Search for the cell housing the specified text and yield its [X, Y] center coordinate. 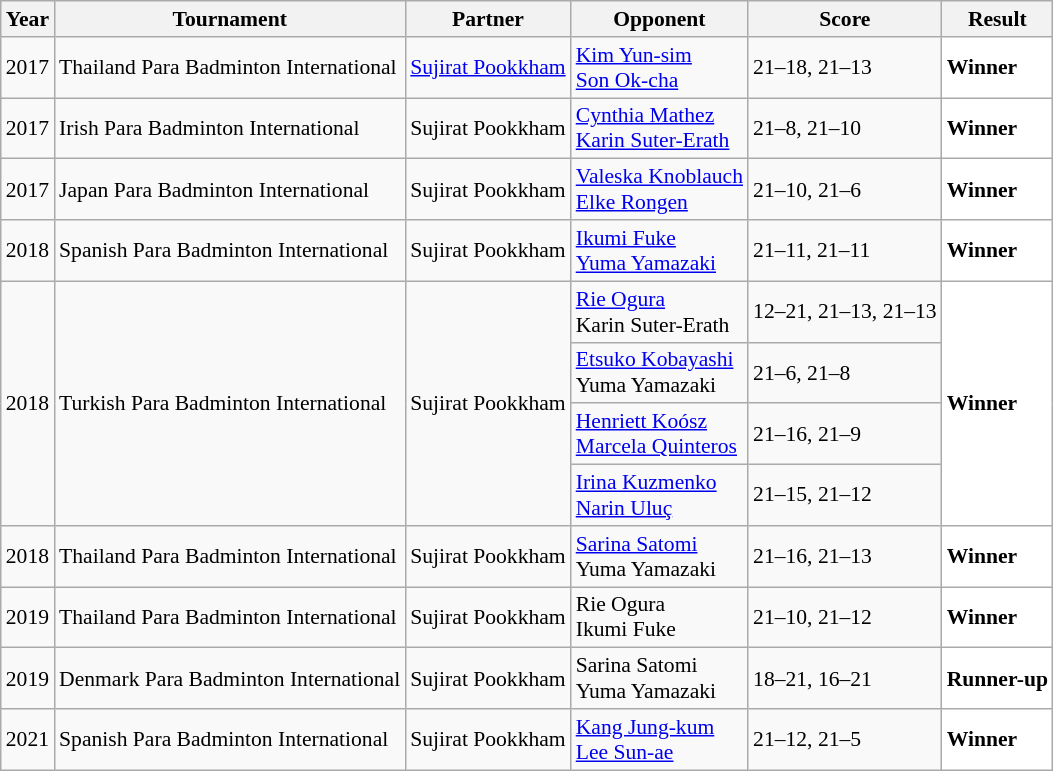
21–16, 21–13 [845, 556]
Irish Para Badminton International [230, 128]
Etsuko Kobayashi Yuma Yamazaki [660, 372]
21–8, 21–10 [845, 128]
Cynthia Mathez Karin Suter-Erath [660, 128]
Henriett Koósz Marcela Quinteros [660, 434]
Kang Jung-kum Lee Sun-ae [660, 740]
Valeska Knoblauch Elke Rongen [660, 190]
Score [845, 19]
Result [998, 19]
Irina Kuzmenko Narin Uluç [660, 496]
Year [28, 19]
21–12, 21–5 [845, 740]
Denmark Para Badminton International [230, 678]
Ikumi Fuke Yuma Yamazaki [660, 250]
2021 [28, 740]
Rie Ogura Ikumi Fuke [660, 618]
Tournament [230, 19]
Rie Ogura Karin Suter-Erath [660, 312]
Opponent [660, 19]
21–18, 21–13 [845, 68]
18–21, 16–21 [845, 678]
Kim Yun-sim Son Ok-cha [660, 68]
21–6, 21–8 [845, 372]
12–21, 21–13, 21–13 [845, 312]
21–15, 21–12 [845, 496]
Turkish Para Badminton International [230, 403]
Partner [488, 19]
21–10, 21–6 [845, 190]
Japan Para Badminton International [230, 190]
Runner-up [998, 678]
21–11, 21–11 [845, 250]
21–16, 21–9 [845, 434]
21–10, 21–12 [845, 618]
